For the text-containing cell, return its midpoint in [X, Y] coordinate format. 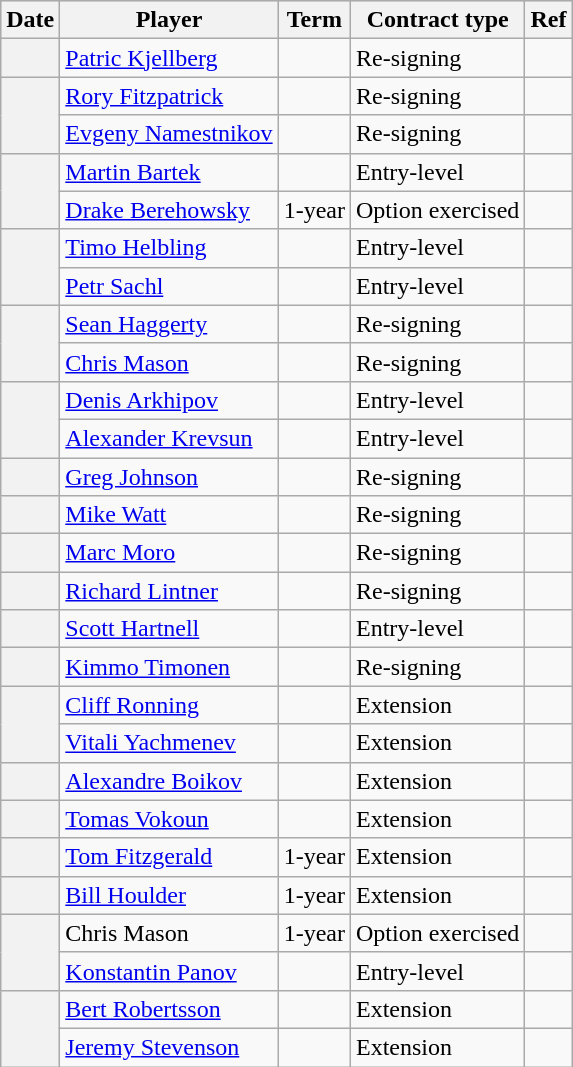
Richard Lintner [169, 591]
Player [169, 20]
Term [314, 20]
Mike Watt [169, 515]
Martin Bartek [169, 172]
Bert Robertsson [169, 1009]
Evgeny Namestnikov [169, 134]
Cliff Ronning [169, 705]
Ref [548, 20]
Vitali Yachmenev [169, 743]
Kimmo Timonen [169, 667]
Date [30, 20]
Greg Johnson [169, 477]
Jeremy Stevenson [169, 1047]
Marc Moro [169, 553]
Drake Berehowsky [169, 210]
Rory Fitzpatrick [169, 96]
Sean Haggerty [169, 324]
Alexandre Boikov [169, 781]
Alexander Krevsun [169, 438]
Konstantin Panov [169, 971]
Patric Kjellberg [169, 58]
Tomas Vokoun [169, 819]
Contract type [438, 20]
Scott Hartnell [169, 629]
Timo Helbling [169, 248]
Denis Arkhipov [169, 400]
Bill Houlder [169, 895]
Tom Fitzgerald [169, 857]
Petr Sachl [169, 286]
